Locate the cell with the specified text and output its [x, y] center coordinate. 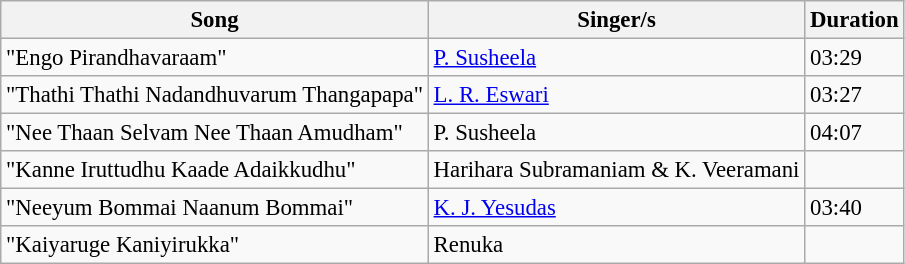
03:29 [854, 58]
04:07 [854, 133]
"Kaiyaruge Kaniyirukka" [215, 245]
03:40 [854, 208]
Duration [854, 20]
"Neeyum Bommai Naanum Bommai" [215, 208]
L. R. Eswari [616, 95]
Harihara Subramaniam & K. Veeramani [616, 170]
"Kanne Iruttudhu Kaade Adaikkudhu" [215, 170]
"Nee Thaan Selvam Nee Thaan Amudham" [215, 133]
Song [215, 20]
Renuka [616, 245]
Singer/s [616, 20]
K. J. Yesudas [616, 208]
03:27 [854, 95]
"Thathi Thathi Nadandhuvarum Thangapapa" [215, 95]
"Engo Pirandhavaraam" [215, 58]
